Search for the cell housing the specified text and yield its [X, Y] center coordinate. 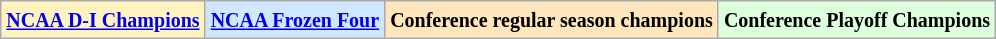
NCAA D-I Champions [103, 20]
Conference Playoff Champions [856, 20]
Conference regular season champions [552, 20]
NCAA Frozen Four [295, 20]
